Identify which cell holds the provided text, then report its (x, y) central coordinate. 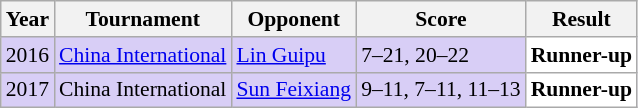
2016 (28, 55)
Sun Feixiang (294, 90)
Year (28, 19)
Score (441, 19)
7–21, 20–22 (441, 55)
Lin Guipu (294, 55)
9–11, 7–11, 11–13 (441, 90)
2017 (28, 90)
Result (582, 19)
Opponent (294, 19)
Tournament (142, 19)
